Find where the given text appears and provide that cell's center as [x, y] coordinate. 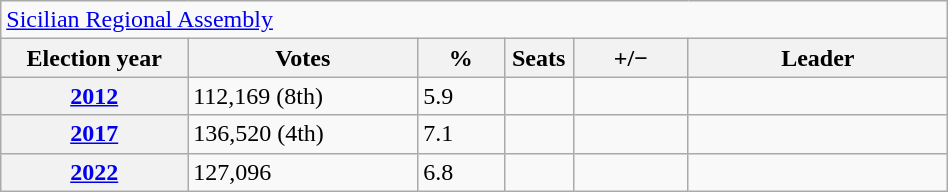
2012 [94, 96]
2017 [94, 134]
% [461, 58]
7.1 [461, 134]
112,169 (8th) [303, 96]
136,520 (4th) [303, 134]
+/− [630, 58]
Leader [818, 58]
127,096 [303, 172]
2022 [94, 172]
5.9 [461, 96]
Seats [538, 58]
6.8 [461, 172]
Sicilian Regional Assembly [474, 20]
Election year [94, 58]
Votes [303, 58]
